Search for the cell housing the specified text and yield its (X, Y) center coordinate. 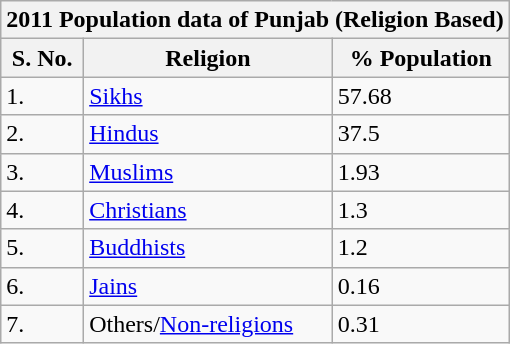
% Population (420, 58)
Christians (208, 210)
6. (42, 286)
1. (42, 96)
1.93 (420, 172)
Religion (208, 58)
0.31 (420, 324)
2011 Population data of Punjab (Religion Based) (255, 20)
1.3 (420, 210)
S. No. (42, 58)
0.16 (420, 286)
4. (42, 210)
2. (42, 134)
57.68 (420, 96)
Muslims (208, 172)
Jains (208, 286)
Buddhists (208, 248)
Sikhs (208, 96)
1.2 (420, 248)
37.5 (420, 134)
Others/Non-religions (208, 324)
7. (42, 324)
3. (42, 172)
5. (42, 248)
Hindus (208, 134)
